Capture the cell that displays the provided text and extract its [x, y] central coordinate. 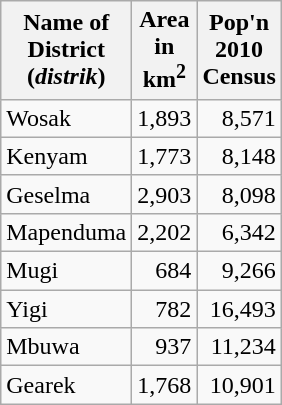
Area inkm2 [164, 50]
1,773 [164, 156]
1,768 [164, 385]
1,893 [164, 118]
8,148 [239, 156]
2,202 [164, 232]
Gearek [66, 385]
Mbuwa [66, 347]
Mapenduma [66, 232]
Yigi [66, 309]
9,266 [239, 271]
6,342 [239, 232]
16,493 [239, 309]
Geselma [66, 194]
684 [164, 271]
11,234 [239, 347]
Kenyam [66, 156]
937 [164, 347]
Pop'n 2010Census [239, 50]
Mugi [66, 271]
Wosak [66, 118]
8,571 [239, 118]
2,903 [164, 194]
Name ofDistrict(distrik) [66, 50]
10,901 [239, 385]
8,098 [239, 194]
782 [164, 309]
